Return [x, y] of the center of cell containing provided text 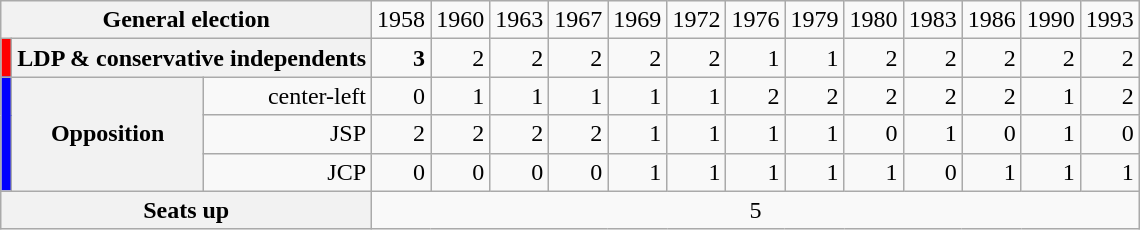
1976 [756, 20]
1960 [460, 20]
1979 [814, 20]
1980 [874, 20]
1958 [402, 20]
1986 [992, 20]
1993 [1110, 20]
1963 [520, 20]
1983 [932, 20]
Opposition [108, 134]
General election [186, 20]
1972 [696, 20]
Seats up [186, 210]
5 [756, 210]
LDP & conservative independents [192, 58]
1967 [578, 20]
JSP [287, 134]
1990 [1050, 20]
1969 [638, 20]
3 [402, 58]
center-left [287, 96]
JCP [287, 172]
